Extract the (X, Y) coordinate from the center of the cell holding the provided text.  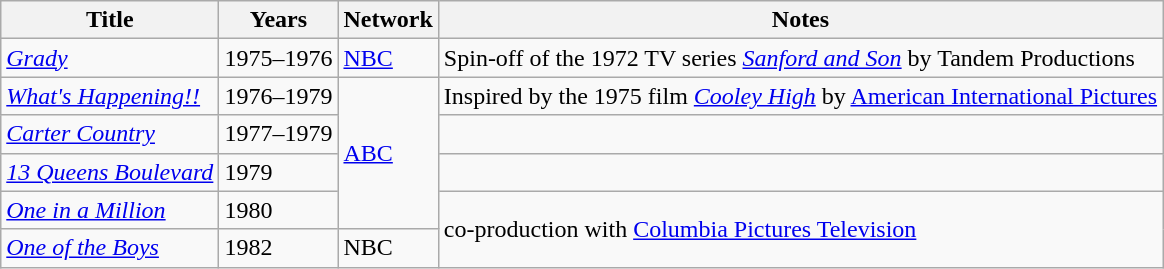
co-production with Columbia Pictures Television (800, 229)
Inspired by the 1975 film Cooley High by American International Pictures (800, 96)
Carter Country (110, 134)
13 Queens Boulevard (110, 172)
1982 (278, 248)
ABC (388, 153)
Spin-off of the 1972 TV series Sanford and Son by Tandem Productions (800, 58)
1980 (278, 210)
Network (388, 20)
What's Happening!! (110, 96)
1977–1979 (278, 134)
1975–1976 (278, 58)
Grady (110, 58)
Title (110, 20)
One of the Boys (110, 248)
Years (278, 20)
One in a Million (110, 210)
Notes (800, 20)
1979 (278, 172)
1976–1979 (278, 96)
